Provide the [x, y] coordinate of the cell's center where the given text is located.  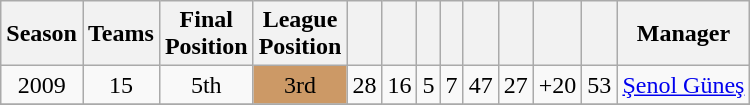
Season [42, 34]
7 [452, 85]
16 [400, 85]
LeaguePosition [300, 34]
28 [364, 85]
FinalPosition [206, 34]
53 [600, 85]
+20 [558, 85]
47 [480, 85]
Şenol Güneş [684, 85]
Manager [684, 34]
5 [428, 85]
Teams [120, 34]
2009 [42, 85]
15 [120, 85]
27 [516, 85]
5th [206, 85]
3rd [300, 85]
